From the cell containing the given text, extract its center point as (X, Y) coordinate. 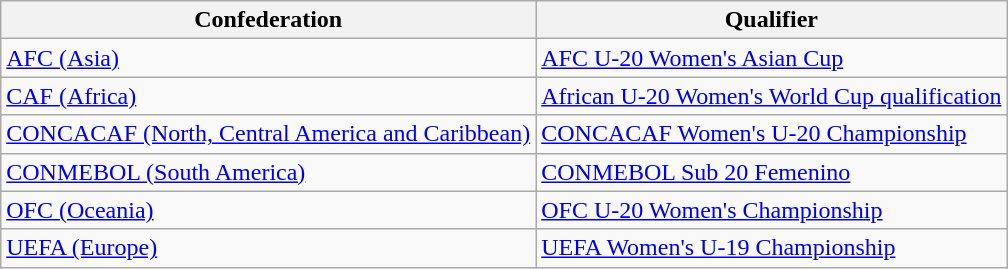
OFC U-20 Women's Championship (772, 210)
AFC (Asia) (268, 58)
CONMEBOL Sub 20 Femenino (772, 172)
UEFA Women's U-19 Championship (772, 248)
UEFA (Europe) (268, 248)
CONCACAF (North, Central America and Caribbean) (268, 134)
CONCACAF Women's U-20 Championship (772, 134)
CAF (Africa) (268, 96)
OFC (Oceania) (268, 210)
Qualifier (772, 20)
Confederation (268, 20)
AFC U-20 Women's Asian Cup (772, 58)
CONMEBOL (South America) (268, 172)
African U-20 Women's World Cup qualification (772, 96)
